From the cell containing the given text, extract its center point as (x, y) coordinate. 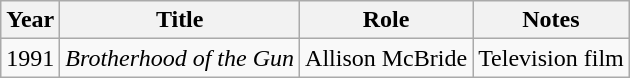
Title (180, 20)
1991 (30, 58)
Brotherhood of the Gun (180, 58)
Television film (552, 58)
Role (386, 20)
Notes (552, 20)
Allison McBride (386, 58)
Year (30, 20)
